Provide the (x, y) coordinate of the cell's center where the given text is located.  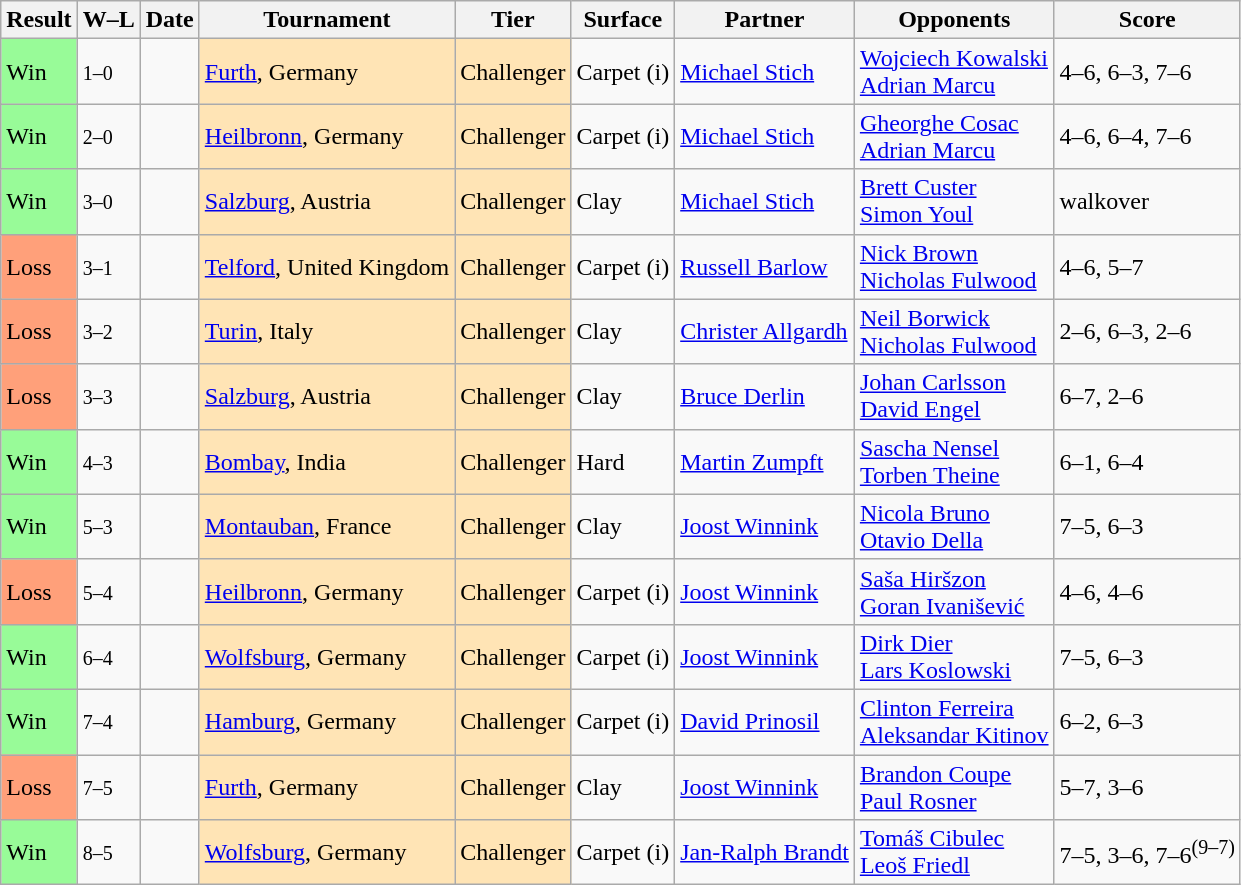
Jan-Ralph Brandt (765, 852)
Neil Borwick Nicholas Fulwood (954, 332)
Russell Barlow (765, 266)
6–1, 6–4 (1147, 462)
Hamburg, Germany (326, 722)
3–0 (108, 202)
8–5 (108, 852)
Christer Allgardh (765, 332)
Montauban, France (326, 526)
Surface (623, 20)
6–2, 6–3 (1147, 722)
Tournament (326, 20)
7–4 (108, 722)
7–5 (108, 786)
Brandon Coupe Paul Rosner (954, 786)
3–2 (108, 332)
Bruce Derlin (765, 396)
Nicola Bruno Otavio Della (954, 526)
Turin, Italy (326, 332)
Martin Zumpft (765, 462)
Tier (513, 20)
Gheorghe Cosac Adrian Marcu (954, 136)
7–5, 3–6, 7–6(9–7) (1147, 852)
4–6, 6–4, 7–6 (1147, 136)
1–0 (108, 72)
Telford, United Kingdom (326, 266)
Bombay, India (326, 462)
Johan Carlsson David Engel (954, 396)
Tomáš Cibulec Leoš Friedl (954, 852)
W–L (108, 20)
Date (170, 20)
3–3 (108, 396)
David Prinosil (765, 722)
Nick Brown Nicholas Fulwood (954, 266)
Result (39, 20)
Clinton Ferreira Aleksandar Kitinov (954, 722)
3–1 (108, 266)
5–3 (108, 526)
4–6, 5–7 (1147, 266)
6–7, 2–6 (1147, 396)
Sascha Nensel Torben Theine (954, 462)
Opponents (954, 20)
Saša Hiršzon Goran Ivanišević (954, 592)
Hard (623, 462)
4–6, 4–6 (1147, 592)
2–0 (108, 136)
4–3 (108, 462)
walkover (1147, 202)
Wojciech Kowalski Adrian Marcu (954, 72)
6–4 (108, 656)
Score (1147, 20)
Partner (765, 20)
5–7, 3–6 (1147, 786)
Dirk Dier Lars Koslowski (954, 656)
2–6, 6–3, 2–6 (1147, 332)
4–6, 6–3, 7–6 (1147, 72)
5–4 (108, 592)
Brett Custer Simon Youl (954, 202)
